From the cell containing the given text, extract its center point as (X, Y) coordinate. 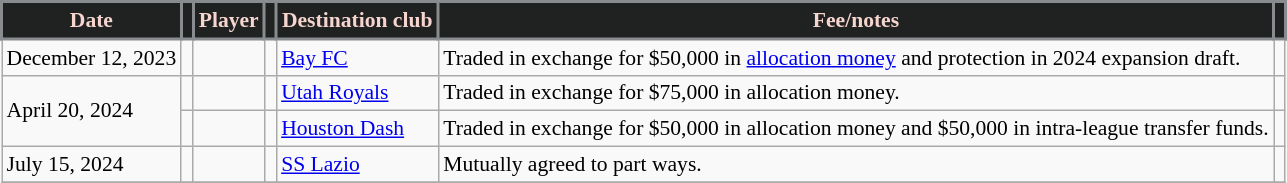
Date (92, 20)
Destination club (357, 20)
Traded in exchange for $50,000 in allocation money and $50,000 in intra-league transfer funds. (856, 129)
April 20, 2024 (92, 110)
Traded in exchange for $50,000 in allocation money and protection in 2024 expansion draft. (856, 57)
Player (229, 20)
December 12, 2023 (92, 57)
July 15, 2024 (92, 165)
Fee/notes (856, 20)
Houston Dash (357, 129)
Mutually agreed to part ways. (856, 165)
Bay FC (357, 57)
Traded in exchange for $75,000 in allocation money. (856, 93)
Utah Royals (357, 93)
SS Lazio (357, 165)
